Locate the cell with the specified text and output its (x, y) center coordinate. 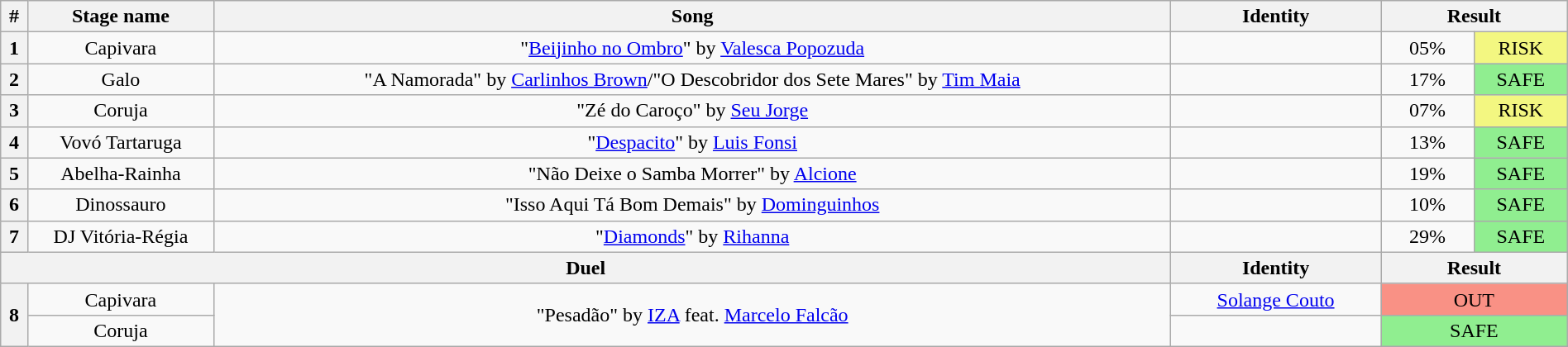
"Despacito" by Luis Fonsi (693, 142)
Solange Couto (1276, 299)
5 (14, 173)
Song (693, 17)
3 (14, 111)
2 (14, 79)
Abelha-Rainha (121, 173)
Galo (121, 79)
Dinossauro (121, 205)
07% (1427, 111)
1 (14, 48)
Vovó Tartaruga (121, 142)
"Pesadão" by IZA feat. Marcelo Falcão (693, 315)
10% (1427, 205)
Stage name (121, 17)
7 (14, 236)
29% (1427, 236)
"Zé do Caroço" by Seu Jorge (693, 111)
19% (1427, 173)
DJ Vitória-Régia (121, 236)
Duel (586, 268)
6 (14, 205)
"Diamonds" by Rihanna (693, 236)
13% (1427, 142)
"Isso Aqui Tá Bom Demais" by Dominguinhos (693, 205)
4 (14, 142)
05% (1427, 48)
"Beijinho no Ombro" by Valesca Popozuda (693, 48)
OUT (1475, 299)
8 (14, 315)
"A Namorada" by Carlinhos Brown/"O Descobridor dos Sete Mares" by Tim Maia (693, 79)
17% (1427, 79)
# (14, 17)
"Não Deixe o Samba Morrer" by Alcione (693, 173)
